Scan for the cell matching the given text and deliver its (x, y) coordinate at center. 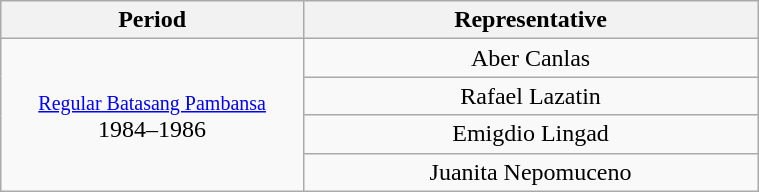
Period (152, 20)
Juanita Nepomuceno (530, 172)
Aber Canlas (530, 58)
Rafael Lazatin (530, 96)
Representative (530, 20)
Emigdio Lingad (530, 134)
Regular Batasang Pambansa1984–1986 (152, 115)
